Detect which cell encompasses the target text, then output its [x, y] center coordinate. 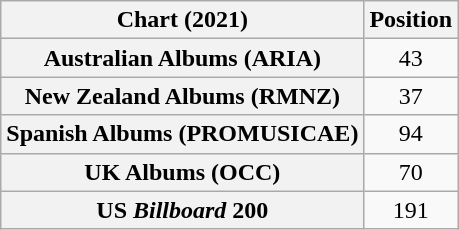
New Zealand Albums (RMNZ) [182, 96]
US Billboard 200 [182, 210]
43 [411, 58]
Position [411, 20]
37 [411, 96]
Spanish Albums (PROMUSICAE) [182, 134]
Australian Albums (ARIA) [182, 58]
70 [411, 172]
Chart (2021) [182, 20]
UK Albums (OCC) [182, 172]
191 [411, 210]
94 [411, 134]
